Pinpoint the cell where the given text exists, returning its (x, y) midpoint coordinate. 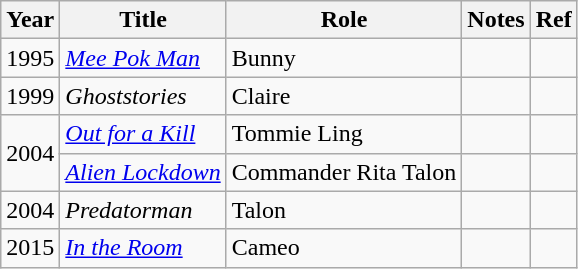
Title (143, 20)
1999 (30, 96)
Tommie Ling (344, 134)
Commander Rita Talon (344, 172)
Claire (344, 96)
Cameo (344, 248)
In the Room (143, 248)
Year (30, 20)
2015 (30, 248)
Talon (344, 210)
1995 (30, 58)
Notes (496, 20)
Ref (554, 20)
Alien Lockdown (143, 172)
Role (344, 20)
Mee Pok Man (143, 58)
Ghoststories (143, 96)
Predatorman (143, 210)
Out for a Kill (143, 134)
Bunny (344, 58)
